Extract the (X, Y) coordinate from the center of the cell holding the provided text.  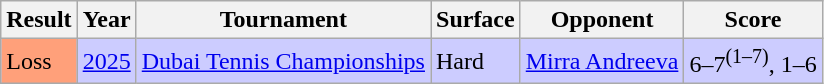
Score (753, 20)
Surface (475, 20)
Loss (39, 62)
Hard (475, 62)
Mirra Andreeva (602, 62)
Tournament (283, 20)
Dubai Tennis Championships (283, 62)
Year (106, 20)
6–7(1–7), 1–6 (753, 62)
Result (39, 20)
Opponent (602, 20)
2025 (106, 62)
